For the text-containing cell, return its midpoint in [X, Y] coordinate format. 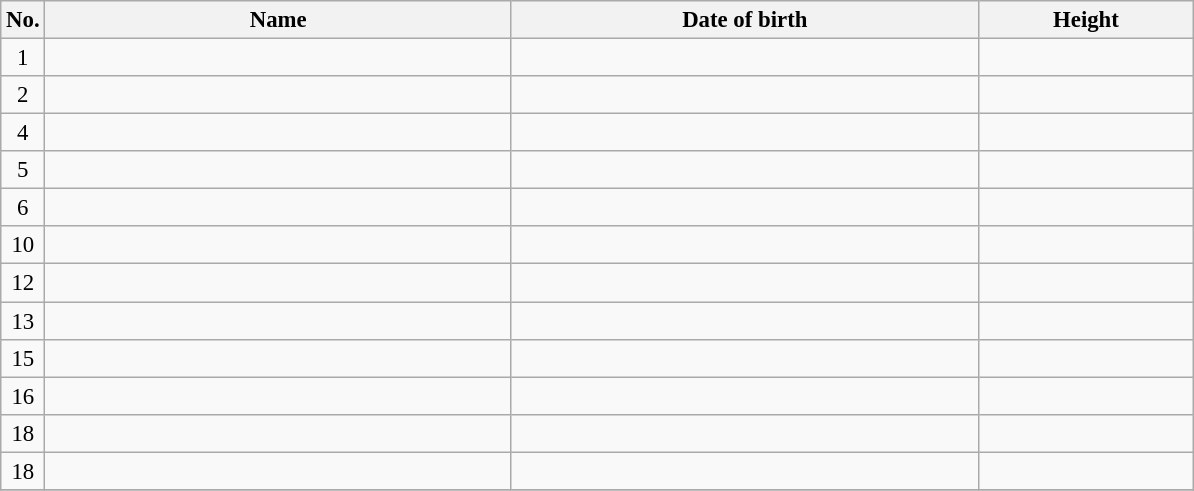
10 [23, 245]
Date of birth [744, 20]
Height [1086, 20]
No. [23, 20]
16 [23, 396]
Name [278, 20]
6 [23, 208]
13 [23, 321]
5 [23, 170]
15 [23, 358]
12 [23, 283]
1 [23, 58]
2 [23, 95]
4 [23, 133]
